Extract the [X, Y] coordinate from the center of the cell holding the provided text.  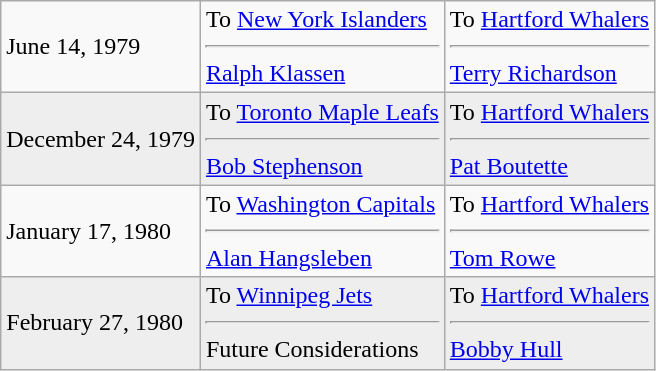
To Hartford WhalersPat Boutette [549, 139]
June 14, 1979 [101, 47]
To Toronto Maple LeafsBob Stephenson [322, 139]
To Winnipeg JetsFuture Considerations [322, 323]
To Washington CapitalsAlan Hangsleben [322, 231]
To New York IslandersRalph Klassen [322, 47]
To Hartford WhalersTom Rowe [549, 231]
To Hartford WhalersTerry Richardson [549, 47]
February 27, 1980 [101, 323]
December 24, 1979 [101, 139]
January 17, 1980 [101, 231]
To Hartford WhalersBobby Hull [549, 323]
